Capture the cell that displays the provided text and extract its (X, Y) central coordinate. 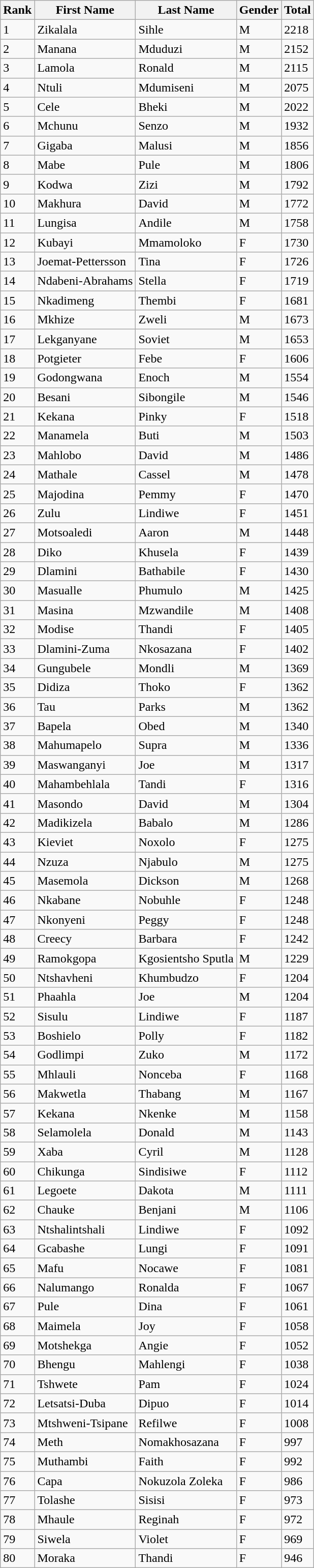
1158 (298, 1113)
Polly (186, 1036)
79 (17, 1539)
1168 (298, 1074)
37 (17, 726)
12 (17, 243)
1758 (298, 223)
Kgosientsho Sputla (186, 958)
Senzo (186, 126)
26 (17, 513)
Mahlengi (186, 1365)
48 (17, 939)
Kieviet (85, 842)
Manamela (85, 436)
16 (17, 320)
32 (17, 629)
19 (17, 378)
Muthambi (85, 1461)
1143 (298, 1132)
Obed (186, 726)
1316 (298, 784)
1932 (298, 126)
Refilwe (186, 1423)
Mtshweni-Tsipane (85, 1423)
Manana (85, 49)
Modise (85, 629)
Godlimpi (85, 1055)
Lungi (186, 1249)
Tina (186, 262)
Zweli (186, 320)
80 (17, 1558)
972 (298, 1520)
1067 (298, 1287)
Benjani (186, 1210)
Maimela (85, 1326)
67 (17, 1307)
Majodina (85, 494)
Mhaule (85, 1520)
Phumulo (186, 591)
Capa (85, 1481)
Sisisi (186, 1500)
1058 (298, 1326)
Maswanganyi (85, 765)
Boshielo (85, 1036)
50 (17, 978)
59 (17, 1152)
Thoko (186, 687)
1730 (298, 243)
Cyril (186, 1152)
Mhlauli (85, 1074)
62 (17, 1210)
1167 (298, 1094)
Chikunga (85, 1171)
Nkadimeng (85, 300)
1402 (298, 649)
39 (17, 765)
76 (17, 1481)
992 (298, 1461)
Noxolo (186, 842)
Pinky (186, 416)
2218 (298, 29)
1653 (298, 339)
6 (17, 126)
28 (17, 552)
Stella (186, 281)
Mdumiseni (186, 87)
Barbara (186, 939)
2022 (298, 107)
66 (17, 1287)
41 (17, 803)
Lungisa (85, 223)
997 (298, 1442)
40 (17, 784)
Motshekga (85, 1345)
Nomakhosazana (186, 1442)
Kubayi (85, 243)
Mathale (85, 474)
Andile (186, 223)
Nobuhle (186, 900)
1405 (298, 629)
18 (17, 358)
3 (17, 68)
1554 (298, 378)
70 (17, 1365)
Tau (85, 707)
45 (17, 881)
Ramokgopa (85, 958)
Parks (186, 707)
Febe (186, 358)
Faith (186, 1461)
Violet (186, 1539)
Pemmy (186, 494)
Letsatsi-Duba (85, 1403)
Makhura (85, 203)
1286 (298, 823)
47 (17, 920)
78 (17, 1520)
946 (298, 1558)
Ronalda (186, 1287)
Khumbudzo (186, 978)
7 (17, 145)
1182 (298, 1036)
68 (17, 1326)
4 (17, 87)
1792 (298, 184)
Ntshalintshali (85, 1229)
Cassel (186, 474)
Nokuzola Zoleka (186, 1481)
1061 (298, 1307)
1806 (298, 165)
1486 (298, 455)
Mzwandile (186, 610)
1478 (298, 474)
9 (17, 184)
1408 (298, 610)
15 (17, 300)
969 (298, 1539)
986 (298, 1481)
Joy (186, 1326)
34 (17, 668)
1681 (298, 300)
Last Name (186, 10)
Mkhize (85, 320)
35 (17, 687)
1106 (298, 1210)
Ntuli (85, 87)
Mchunu (85, 126)
1242 (298, 939)
Nalumango (85, 1287)
Masondo (85, 803)
Reginah (186, 1520)
1340 (298, 726)
1091 (298, 1249)
Nkenke (186, 1113)
Zikalala (85, 29)
63 (17, 1229)
973 (298, 1500)
72 (17, 1403)
First Name (85, 10)
Motsoaledi (85, 532)
2 (17, 49)
Nkonyeni (85, 920)
Peggy (186, 920)
31 (17, 610)
Mahambehlala (85, 784)
42 (17, 823)
Tandi (186, 784)
Ntshavheni (85, 978)
2115 (298, 68)
Donald (186, 1132)
61 (17, 1191)
Kodwa (85, 184)
1719 (298, 281)
Besani (85, 397)
1081 (298, 1268)
27 (17, 532)
Lekganyane (85, 339)
29 (17, 571)
69 (17, 1345)
Nocawe (186, 1268)
65 (17, 1268)
Rank (17, 10)
Mondli (186, 668)
13 (17, 262)
Angie (186, 1345)
Total (298, 10)
11 (17, 223)
Buti (186, 436)
14 (17, 281)
Dlamini (85, 571)
Aaron (186, 532)
52 (17, 1016)
Gcabashe (85, 1249)
Dlamini-Zuma (85, 649)
38 (17, 745)
1304 (298, 803)
1369 (298, 668)
1008 (298, 1423)
Gungubele (85, 668)
Dipuo (186, 1403)
Zuko (186, 1055)
Bheki (186, 107)
Didiza (85, 687)
Nzuza (85, 862)
Khusela (186, 552)
1268 (298, 881)
Mafu (85, 1268)
Xaba (85, 1152)
Dakota (186, 1191)
Gender (259, 10)
Tolashe (85, 1500)
Nkabane (85, 900)
20 (17, 397)
43 (17, 842)
Meth (85, 1442)
1092 (298, 1229)
Dickson (186, 881)
Nonceba (186, 1074)
Chauke (85, 1210)
Potgieter (85, 358)
Mahumapelo (85, 745)
25 (17, 494)
Creecy (85, 939)
64 (17, 1249)
Bapela (85, 726)
Pam (186, 1384)
1546 (298, 397)
Moraka (85, 1558)
36 (17, 707)
Masemola (85, 881)
1052 (298, 1345)
Mahlobo (85, 455)
Masina (85, 610)
1024 (298, 1384)
24 (17, 474)
Nkosazana (186, 649)
77 (17, 1500)
1772 (298, 203)
1856 (298, 145)
1518 (298, 416)
Selamolela (85, 1132)
1317 (298, 765)
1726 (298, 262)
8 (17, 165)
1229 (298, 958)
75 (17, 1461)
Sisulu (85, 1016)
Ndabeni-Abrahams (85, 281)
Sibongile (186, 397)
2075 (298, 87)
10 (17, 203)
33 (17, 649)
30 (17, 591)
2152 (298, 49)
Soviet (186, 339)
1187 (298, 1016)
1451 (298, 513)
1112 (298, 1171)
Zizi (186, 184)
1014 (298, 1403)
Njabulo (186, 862)
Godongwana (85, 378)
Bathabile (186, 571)
Siwela (85, 1539)
53 (17, 1036)
21 (17, 416)
Babalo (186, 823)
57 (17, 1113)
Gigaba (85, 145)
Mabe (85, 165)
1128 (298, 1152)
Tshwete (85, 1384)
1430 (298, 571)
Dina (186, 1307)
Thabang (186, 1094)
1673 (298, 320)
73 (17, 1423)
60 (17, 1171)
Mmamoloko (186, 243)
17 (17, 339)
58 (17, 1132)
Madikizela (85, 823)
Cele (85, 107)
1439 (298, 552)
Zulu (85, 513)
Masualle (85, 591)
1448 (298, 532)
49 (17, 958)
1606 (298, 358)
54 (17, 1055)
1470 (298, 494)
1425 (298, 591)
Joemat-Pettersson (85, 262)
Lamola (85, 68)
Makwetla (85, 1094)
Supra (186, 745)
Phaahla (85, 997)
1336 (298, 745)
1111 (298, 1191)
23 (17, 455)
Sihle (186, 29)
56 (17, 1094)
22 (17, 436)
46 (17, 900)
74 (17, 1442)
1038 (298, 1365)
71 (17, 1384)
Malusi (186, 145)
Sindisiwe (186, 1171)
44 (17, 862)
51 (17, 997)
Ronald (186, 68)
55 (17, 1074)
Legoete (85, 1191)
Thembi (186, 300)
1503 (298, 436)
Diko (85, 552)
1 (17, 29)
1172 (298, 1055)
Bhengu (85, 1365)
Mduduzi (186, 49)
Enoch (186, 378)
5 (17, 107)
